Pinpoint the cell where the given text exists, returning its [x, y] midpoint coordinate. 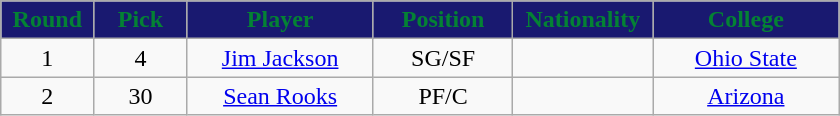
4 [140, 58]
SG/SF [443, 58]
Player [280, 20]
Ohio State [746, 58]
Jim Jackson [280, 58]
2 [48, 96]
Position [443, 20]
PF/C [443, 96]
1 [48, 58]
Round [48, 20]
Nationality [583, 20]
Sean Rooks [280, 96]
Arizona [746, 96]
College [746, 20]
30 [140, 96]
Pick [140, 20]
